Find where the given text appears and provide that cell's center as (X, Y) coordinate. 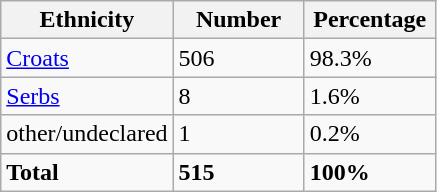
506 (238, 58)
100% (370, 172)
8 (238, 96)
0.2% (370, 134)
Croats (87, 58)
Total (87, 172)
Serbs (87, 96)
1 (238, 134)
Ethnicity (87, 20)
98.3% (370, 58)
1.6% (370, 96)
Number (238, 20)
other/undeclared (87, 134)
515 (238, 172)
Percentage (370, 20)
